Return [X, Y] of the center of cell containing provided text 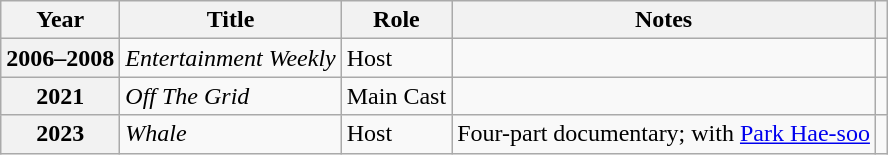
Main Cast [396, 96]
2021 [60, 96]
Entertainment Weekly [230, 58]
Off The Grid [230, 96]
2023 [60, 134]
Year [60, 20]
Role [396, 20]
Four-part documentary; with Park Hae-soo [664, 134]
Whale [230, 134]
2006–2008 [60, 58]
Title [230, 20]
Notes [664, 20]
